For the text-containing cell, return its midpoint in [X, Y] coordinate format. 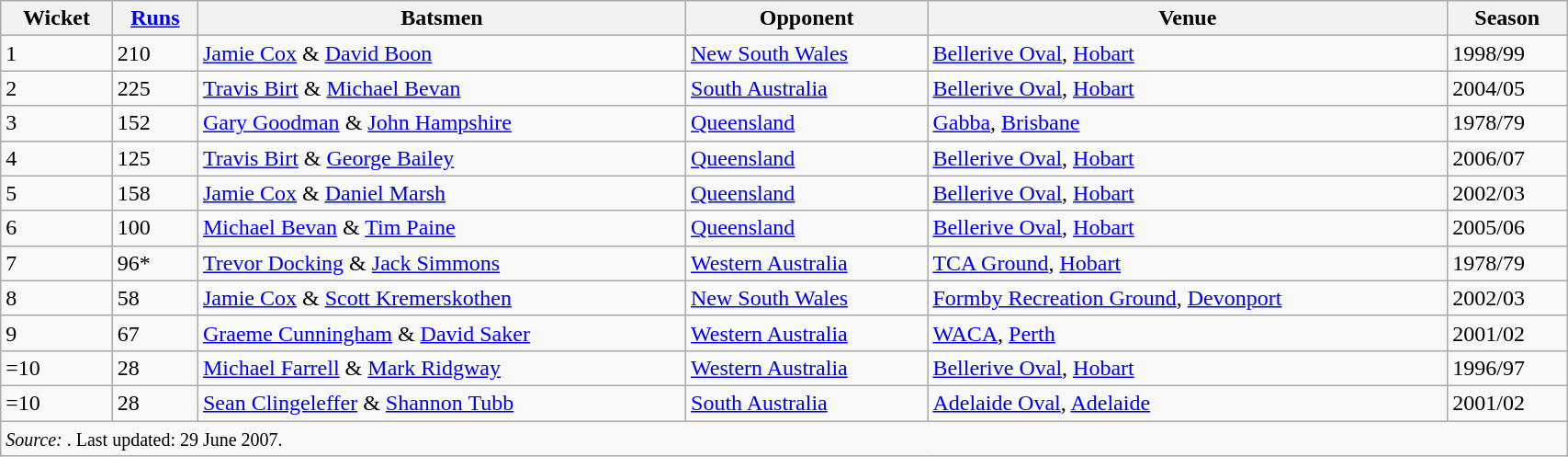
Season [1507, 18]
Venue [1188, 18]
1 [57, 53]
TCA Ground, Hobart [1188, 263]
Travis Birt & Michael Bevan [441, 88]
Graeme Cunningham & David Saker [441, 333]
Gabba, Brisbane [1188, 123]
58 [154, 298]
100 [154, 228]
4 [57, 158]
Michael Farrell & Mark Ridgway [441, 368]
1996/97 [1507, 368]
Wicket [57, 18]
Travis Birt & George Bailey [441, 158]
225 [154, 88]
2006/07 [1507, 158]
3 [57, 123]
Gary Goodman & John Hampshire [441, 123]
5 [57, 193]
2004/05 [1507, 88]
Runs [154, 18]
125 [154, 158]
Source: . Last updated: 29 June 2007. [784, 439]
Trevor Docking & Jack Simmons [441, 263]
Opponent [807, 18]
2005/06 [1507, 228]
9 [57, 333]
WACA, Perth [1188, 333]
Formby Recreation Ground, Devonport [1188, 298]
210 [154, 53]
Jamie Cox & David Boon [441, 53]
Jamie Cox & Daniel Marsh [441, 193]
67 [154, 333]
2 [57, 88]
1998/99 [1507, 53]
152 [154, 123]
8 [57, 298]
Jamie Cox & Scott Kremerskothen [441, 298]
7 [57, 263]
6 [57, 228]
158 [154, 193]
96* [154, 263]
Michael Bevan & Tim Paine [441, 228]
Sean Clingeleffer & Shannon Tubb [441, 403]
Adelaide Oval, Adelaide [1188, 403]
Batsmen [441, 18]
